Return (x, y) of the center of cell containing provided text 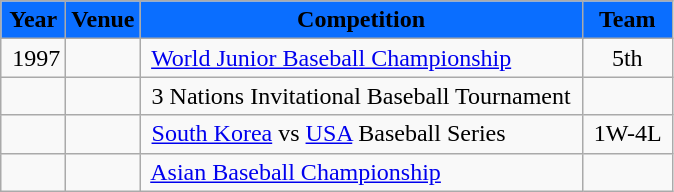
Team (627, 20)
Venue (103, 20)
South Korea vs USA Baseball Series (361, 134)
1997 (34, 58)
World Junior Baseball Championship (361, 58)
Competition (361, 20)
1W-4L (627, 134)
Year (34, 20)
Asian Baseball Championship (361, 172)
3 Nations Invitational Baseball Tournament (361, 96)
5th (627, 58)
